Capture the cell that displays the provided text and extract its [X, Y] central coordinate. 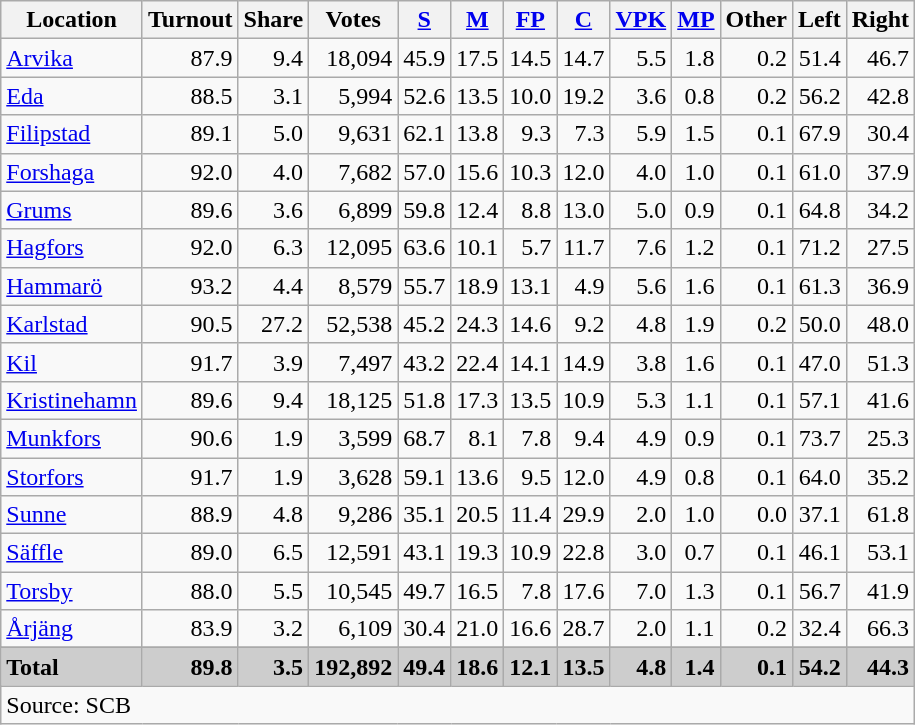
5,994 [354, 96]
62.1 [424, 134]
45.2 [424, 324]
Munkfors [72, 438]
51.8 [424, 400]
88.9 [190, 515]
7.3 [584, 134]
4.4 [274, 286]
61.0 [819, 172]
52,538 [354, 324]
Arvika [72, 58]
10.3 [530, 172]
47.0 [819, 362]
64.8 [819, 210]
3,628 [354, 477]
55.7 [424, 286]
52.6 [424, 96]
13.6 [478, 477]
Hammarö [72, 286]
FP [530, 20]
90.5 [190, 324]
9,631 [354, 134]
48.0 [880, 324]
61.3 [819, 286]
46.7 [880, 58]
Source: SCB [458, 705]
59.1 [424, 477]
14.5 [530, 58]
Filipstad [72, 134]
3.5 [274, 667]
Other [756, 20]
7,682 [354, 172]
9,286 [354, 515]
19.3 [478, 553]
16.5 [478, 591]
64.0 [819, 477]
12,591 [354, 553]
14.6 [530, 324]
18,094 [354, 58]
Grums [72, 210]
8.8 [530, 210]
6,109 [354, 629]
5.3 [641, 400]
10.1 [478, 248]
90.6 [190, 438]
M [478, 20]
56.2 [819, 96]
63.6 [424, 248]
16.6 [530, 629]
0.0 [756, 515]
59.8 [424, 210]
1.3 [696, 591]
53.1 [880, 553]
Säffle [72, 553]
66.3 [880, 629]
89.0 [190, 553]
41.9 [880, 591]
3.2 [274, 629]
Left [819, 20]
54.2 [819, 667]
35.1 [424, 515]
Kil [72, 362]
Hagfors [72, 248]
88.5 [190, 96]
MP [696, 20]
Total [72, 667]
25.3 [880, 438]
36.9 [880, 286]
34.2 [880, 210]
88.0 [190, 591]
Kristinehamn [72, 400]
56.7 [819, 591]
C [584, 20]
Karlstad [72, 324]
8,579 [354, 286]
Årjäng [72, 629]
9.5 [530, 477]
57.0 [424, 172]
Share [274, 20]
93.2 [190, 286]
28.7 [584, 629]
8.1 [478, 438]
71.2 [819, 248]
20.5 [478, 515]
Forshaga [72, 172]
14.9 [584, 362]
18.9 [478, 286]
Votes [354, 20]
192,892 [354, 667]
0.7 [696, 553]
51.3 [880, 362]
5.9 [641, 134]
5.6 [641, 286]
45.9 [424, 58]
3.9 [274, 362]
67.9 [819, 134]
7,497 [354, 362]
61.8 [880, 515]
6,899 [354, 210]
37.9 [880, 172]
11.7 [584, 248]
1.5 [696, 134]
Torsby [72, 591]
49.4 [424, 667]
21.0 [478, 629]
83.9 [190, 629]
35.2 [880, 477]
89.1 [190, 134]
43.1 [424, 553]
43.2 [424, 362]
32.4 [819, 629]
12.4 [478, 210]
Location [72, 20]
13.0 [584, 210]
Eda [72, 96]
VPK [641, 20]
1.2 [696, 248]
Turnout [190, 20]
18.6 [478, 667]
1.4 [696, 667]
14.1 [530, 362]
3.0 [641, 553]
1.8 [696, 58]
Storfors [72, 477]
5.7 [530, 248]
10,545 [354, 591]
S [424, 20]
57.1 [819, 400]
13.8 [478, 134]
17.6 [584, 591]
17.3 [478, 400]
3,599 [354, 438]
17.5 [478, 58]
10.0 [530, 96]
6.5 [274, 553]
68.7 [424, 438]
37.1 [819, 515]
11.4 [530, 515]
24.3 [478, 324]
27.2 [274, 324]
42.8 [880, 96]
14.7 [584, 58]
13.1 [530, 286]
12,095 [354, 248]
51.4 [819, 58]
41.6 [880, 400]
46.1 [819, 553]
22.4 [478, 362]
29.9 [584, 515]
9.3 [530, 134]
7.6 [641, 248]
73.7 [819, 438]
27.5 [880, 248]
15.6 [478, 172]
3.8 [641, 362]
87.9 [190, 58]
Sunne [72, 515]
12.1 [530, 667]
3.1 [274, 96]
89.8 [190, 667]
Right [880, 20]
19.2 [584, 96]
22.8 [584, 553]
50.0 [819, 324]
6.3 [274, 248]
18,125 [354, 400]
44.3 [880, 667]
9.2 [584, 324]
7.0 [641, 591]
49.7 [424, 591]
